Output the (x, y) coordinate of the center of the cell containing the given text.  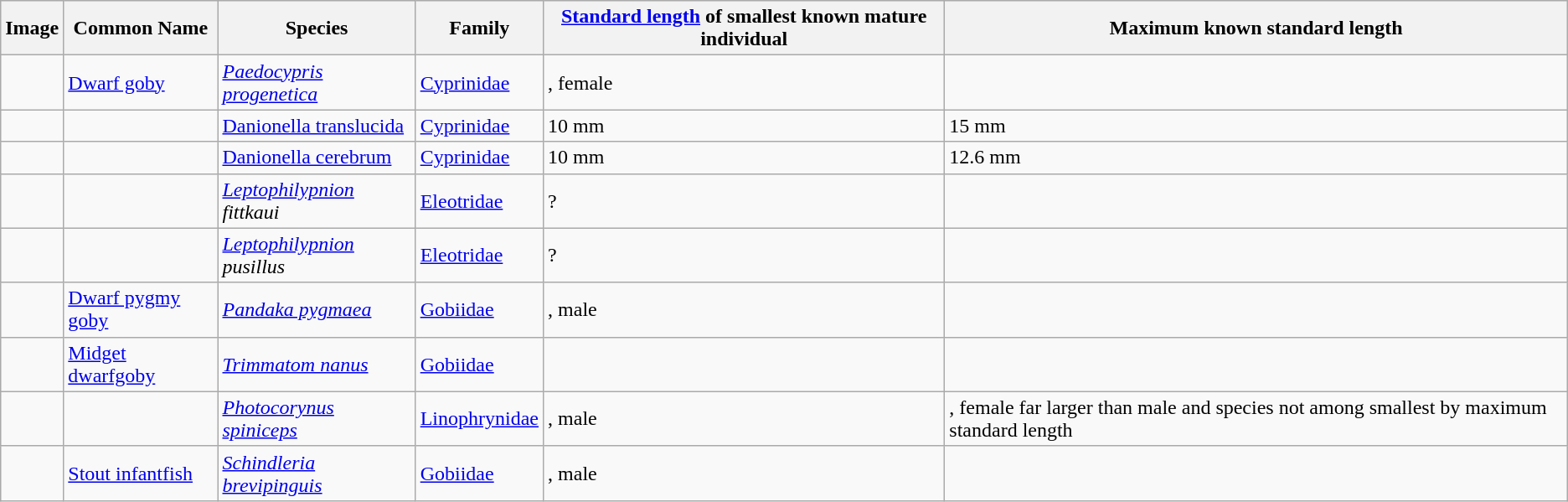
Danionella cerebrum (317, 158)
Dwarf goby (141, 82)
Trimmatom nanus (317, 364)
Family (479, 28)
Photocorynus spiniceps (317, 419)
Pandaka pygmaea (317, 310)
Schindleria brevipinguis (317, 473)
Paedocypris progenetica (317, 82)
, female far larger than male and species not among smallest by maximum standard length (1256, 419)
Stout infantfish (141, 473)
12.6 mm (1256, 158)
Midget dwarfgoby (141, 364)
Maximum known standard length (1256, 28)
Species (317, 28)
Danionella translucida (317, 126)
Linophrynidae (479, 419)
Image (32, 28)
Common Name (141, 28)
Standard length of smallest known mature individual (744, 28)
15 mm (1256, 126)
, female (744, 82)
Leptophilypnion pusillus (317, 255)
Dwarf pygmy goby (141, 310)
Leptophilypnion fittkaui (317, 201)
